Detect which cell encompasses the target text, then output its (x, y) center coordinate. 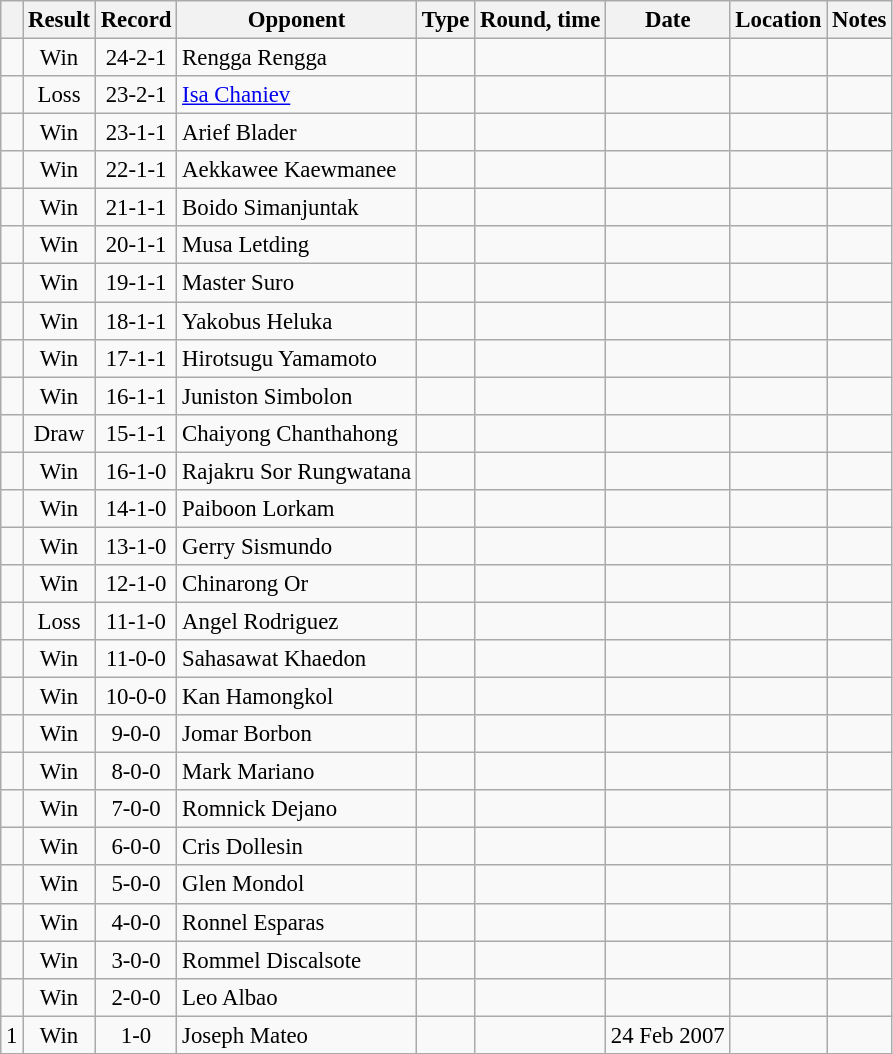
Leo Albao (297, 997)
4-0-0 (136, 922)
19-1-1 (136, 283)
13-1-0 (136, 546)
Boido Simanjuntak (297, 208)
Sahasawat Khaedon (297, 659)
Glen Mondol (297, 885)
9-0-0 (136, 734)
18-1-1 (136, 321)
24 Feb 2007 (668, 1035)
Angel Rodriguez (297, 621)
Result (60, 20)
22-1-1 (136, 170)
Chinarong Or (297, 584)
Gerry Sismundo (297, 546)
Date (668, 20)
Joseph Mateo (297, 1035)
Juniston Simbolon (297, 396)
7-0-0 (136, 809)
17-1-1 (136, 358)
Jomar Borbon (297, 734)
Rajakru Sor Rungwatana (297, 471)
Musa Letding (297, 245)
Paiboon Lorkam (297, 509)
8-0-0 (136, 772)
1 (12, 1035)
Isa Chaniev (297, 95)
Arief Blader (297, 133)
24-2-1 (136, 58)
1-0 (136, 1035)
Master Suro (297, 283)
6-0-0 (136, 847)
Type (445, 20)
Romnick Dejano (297, 809)
Hirotsugu Yamamoto (297, 358)
5-0-0 (136, 885)
Yakobus Heluka (297, 321)
11-1-0 (136, 621)
10-0-0 (136, 697)
Draw (60, 433)
Kan Hamongkol (297, 697)
Cris Dollesin (297, 847)
Round, time (540, 20)
Mark Mariano (297, 772)
Location (778, 20)
16-1-0 (136, 471)
Opponent (297, 20)
Notes (860, 20)
15-1-1 (136, 433)
20-1-1 (136, 245)
Record (136, 20)
Chaiyong Chanthahong (297, 433)
Ronnel Esparas (297, 922)
Rengga Rengga (297, 58)
Aekkawee Kaewmanee (297, 170)
11-0-0 (136, 659)
12-1-0 (136, 584)
16-1-1 (136, 396)
2-0-0 (136, 997)
Rommel Discalsote (297, 960)
23-2-1 (136, 95)
23-1-1 (136, 133)
3-0-0 (136, 960)
14-1-0 (136, 509)
21-1-1 (136, 208)
